Pinpoint the cell where the given text exists, returning its [X, Y] midpoint coordinate. 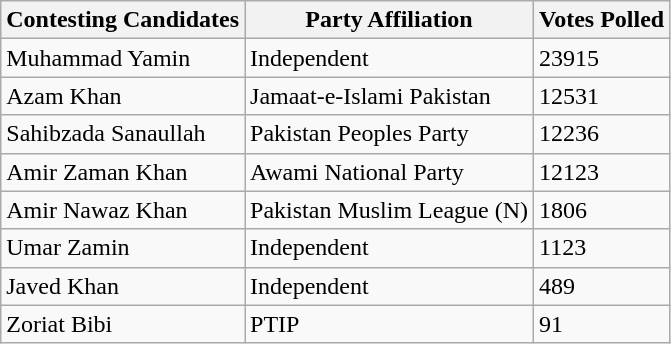
Javed Khan [123, 286]
Amir Zaman Khan [123, 172]
Amir Nawaz Khan [123, 210]
1806 [602, 210]
Sahibzada Sanaullah [123, 134]
Umar Zamin [123, 248]
Awami National Party [390, 172]
Contesting Candidates [123, 20]
Party Affiliation [390, 20]
Zoriat Bibi [123, 324]
Votes Polled [602, 20]
91 [602, 324]
23915 [602, 58]
Pakistan Muslim League (N) [390, 210]
12531 [602, 96]
Jamaat-e-Islami Pakistan [390, 96]
489 [602, 286]
Azam Khan [123, 96]
12236 [602, 134]
PTIP [390, 324]
Pakistan Peoples Party [390, 134]
12123 [602, 172]
1123 [602, 248]
Muhammad Yamin [123, 58]
